Capture the cell that displays the provided text and extract its (x, y) central coordinate. 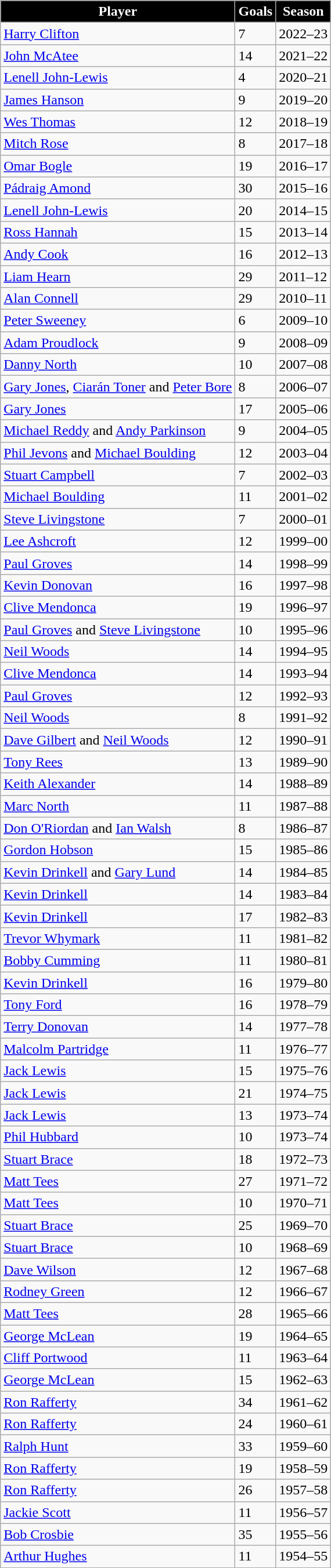
1982–83 (303, 916)
Michael Reddy and Andy Parkinson (118, 431)
Arthur Hughes (118, 1556)
1976–77 (303, 1049)
2000–01 (303, 519)
1960–61 (303, 1424)
1981–82 (303, 938)
James Hanson (118, 100)
1971–72 (303, 1181)
18 (256, 1159)
Pádraig Amond (118, 188)
1985–86 (303, 850)
27 (256, 1181)
Ross Hannah (118, 232)
Dave Wilson (118, 1269)
1964–65 (303, 1335)
2019–20 (303, 100)
1975–76 (303, 1071)
1992–93 (303, 696)
2011–12 (303, 277)
2013–14 (303, 232)
24 (256, 1424)
Kevin Drinkell and Gary Lund (118, 872)
25 (256, 1225)
2005–06 (303, 409)
Rodney Green (118, 1291)
1956–57 (303, 1512)
1974–75 (303, 1093)
1995–96 (303, 629)
Trevor Whymark (118, 938)
Gary Jones, Ciarán Toner and Peter Bore (118, 387)
1994–95 (303, 652)
Gary Jones (118, 409)
Adam Proudlock (118, 343)
Liam Hearn (118, 277)
1962–63 (303, 1380)
1996–97 (303, 607)
1987–88 (303, 806)
Season (303, 12)
Cliff Portwood (118, 1358)
Paul Groves and Steve Livingstone (118, 629)
2010–11 (303, 299)
1991–92 (303, 718)
Player (118, 12)
1963–64 (303, 1358)
1988–89 (303, 784)
Terry Donovan (118, 1027)
1959–60 (303, 1446)
1958–59 (303, 1468)
1967–68 (303, 1269)
Steve Livingstone (118, 519)
Stuart Campbell (118, 475)
2022–23 (303, 34)
2001–02 (303, 497)
2008–09 (303, 343)
2015–16 (303, 188)
2017–18 (303, 144)
Kevin Donovan (118, 585)
2009–10 (303, 321)
2006–07 (303, 387)
Danny North (118, 365)
2007–08 (303, 365)
John McAtee (118, 56)
2002–03 (303, 475)
2018–19 (303, 122)
Wes Thomas (118, 122)
1957–58 (303, 1490)
1965–66 (303, 1313)
1999–00 (303, 541)
Gordon Hobson (118, 850)
Harry Clifton (118, 34)
Tony Ford (118, 1005)
1979–80 (303, 983)
1969–70 (303, 1225)
2003–04 (303, 453)
1968–69 (303, 1247)
1978–79 (303, 1005)
1997–98 (303, 585)
6 (256, 321)
1984–85 (303, 872)
1983–84 (303, 894)
2020–21 (303, 78)
33 (256, 1446)
Malcolm Partridge (118, 1049)
Marc North (118, 806)
1993–94 (303, 674)
Alan Connell (118, 299)
1980–81 (303, 960)
Andy Cook (118, 254)
Keith Alexander (118, 784)
Don O'Riordan and Ian Walsh (118, 828)
Lee Ashcroft (118, 541)
1989–90 (303, 762)
2016–17 (303, 166)
Phil Jevons and Michael Boulding (118, 453)
21 (256, 1093)
1977–78 (303, 1027)
20 (256, 210)
26 (256, 1490)
2004–05 (303, 431)
Ralph Hunt (118, 1446)
4 (256, 78)
30 (256, 188)
1972–73 (303, 1159)
Peter Sweeney (118, 321)
1998–99 (303, 563)
2021–22 (303, 56)
Bob Crosbie (118, 1534)
Bobby Cumming (118, 960)
Goals (256, 12)
1970–71 (303, 1203)
Tony Rees (118, 762)
Dave Gilbert and Neil Woods (118, 740)
1986–87 (303, 828)
1966–67 (303, 1291)
Jackie Scott (118, 1512)
Omar Bogle (118, 166)
Phil Hubbard (118, 1137)
2014–15 (303, 210)
Mitch Rose (118, 144)
1955–56 (303, 1534)
28 (256, 1313)
1961–62 (303, 1402)
35 (256, 1534)
1990–91 (303, 740)
2012–13 (303, 254)
34 (256, 1402)
1954–55 (303, 1556)
Michael Boulding (118, 497)
